Determine the [x, y] coordinate at the center of the cell enclosing the given text.  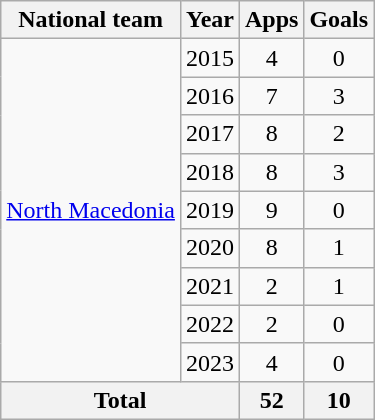
2019 [210, 210]
10 [339, 400]
2018 [210, 172]
2023 [210, 362]
2020 [210, 248]
2016 [210, 96]
Goals [339, 20]
2022 [210, 324]
52 [271, 400]
North Macedonia [91, 210]
2021 [210, 286]
9 [271, 210]
7 [271, 96]
Total [120, 400]
2017 [210, 134]
Year [210, 20]
Apps [271, 20]
National team [91, 20]
2015 [210, 58]
